Output the (X, Y) coordinate of the center of the cell containing the given text.  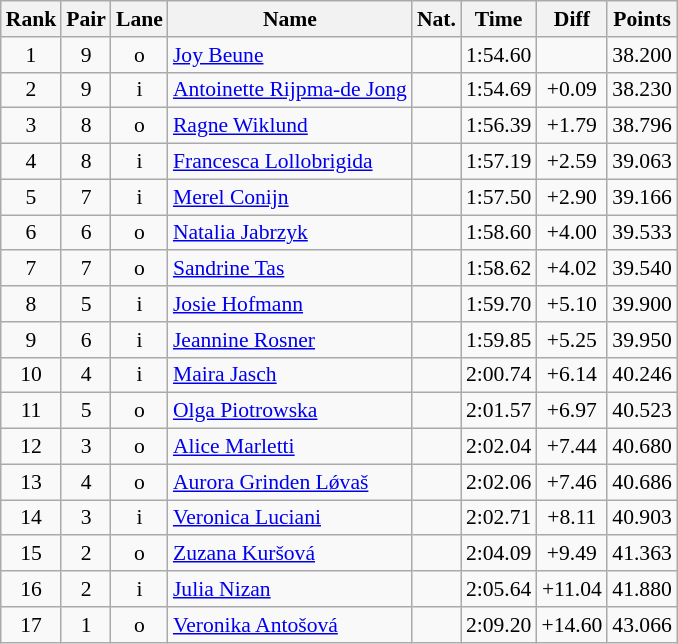
15 (32, 554)
1:57.50 (498, 197)
+4.00 (572, 233)
+5.10 (572, 304)
Alice Marletti (290, 447)
39.950 (642, 340)
+8.11 (572, 518)
1:59.85 (498, 340)
1:58.60 (498, 233)
Diff (572, 19)
Sandrine Tas (290, 269)
Lane (140, 19)
38.200 (642, 55)
Zuzana Kuršová (290, 554)
Jeannine Rosner (290, 340)
+14.60 (572, 625)
+6.14 (572, 375)
+9.49 (572, 554)
2:02.04 (498, 447)
Joy Beune (290, 55)
2:01.57 (498, 411)
2:02.06 (498, 482)
Josie Hofmann (290, 304)
Natalia Jabrzyk (290, 233)
13 (32, 482)
+2.59 (572, 162)
Merel Conijn (290, 197)
41.880 (642, 589)
2:05.64 (498, 589)
+1.79 (572, 126)
Julia Nizan (290, 589)
Rank (32, 19)
40.686 (642, 482)
2:02.71 (498, 518)
+7.44 (572, 447)
Aurora Grinden Lǿvaš (290, 482)
+11.04 (572, 589)
+5.25 (572, 340)
43.066 (642, 625)
+4.02 (572, 269)
Ragne Wiklund (290, 126)
2:04.09 (498, 554)
40.246 (642, 375)
Veronika Antošová (290, 625)
+6.97 (572, 411)
11 (32, 411)
1:54.69 (498, 90)
16 (32, 589)
12 (32, 447)
38.796 (642, 126)
Veronica Luciani (290, 518)
39.533 (642, 233)
Francesca Lollobrigida (290, 162)
1:57.19 (498, 162)
Pair (86, 19)
1:56.39 (498, 126)
39.540 (642, 269)
+0.09 (572, 90)
40.903 (642, 518)
41.363 (642, 554)
2:00.74 (498, 375)
Nat. (436, 19)
Maira Jasch (290, 375)
39.900 (642, 304)
14 (32, 518)
2:09.20 (498, 625)
+2.90 (572, 197)
39.166 (642, 197)
+7.46 (572, 482)
Points (642, 19)
Antoinette Rijpma-de Jong (290, 90)
17 (32, 625)
40.680 (642, 447)
39.063 (642, 162)
Olga Piotrowska (290, 411)
1:58.62 (498, 269)
10 (32, 375)
1:54.60 (498, 55)
38.230 (642, 90)
Name (290, 19)
Time (498, 19)
1:59.70 (498, 304)
40.523 (642, 411)
